For the text-containing cell, return its midpoint in [x, y] coordinate format. 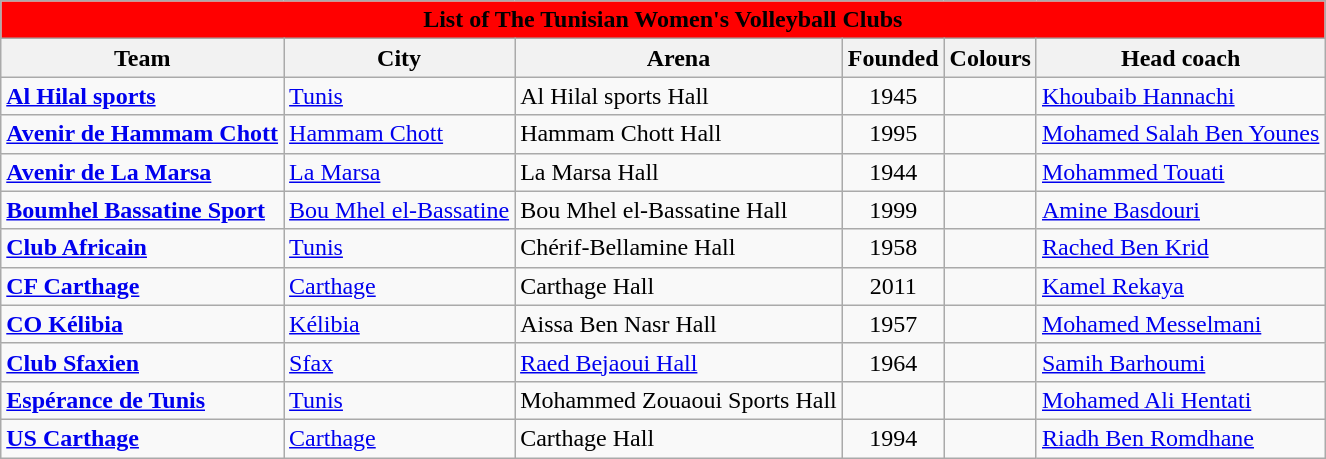
Kélibia [400, 324]
Al Hilal sports [142, 96]
La Marsa [400, 172]
1999 [893, 210]
Amine Basdouri [1180, 210]
Club Africain [142, 248]
Mohammed Zouaoui Sports Hall [679, 400]
Chérif-Bellamine Hall [679, 248]
Colours [990, 58]
1957 [893, 324]
Arena [679, 58]
Hammam Chott [400, 134]
Mohamed Messelmani [1180, 324]
1995 [893, 134]
CF Carthage [142, 286]
1964 [893, 362]
1945 [893, 96]
Espérance de Tunis [142, 400]
Avenir de Hammam Chott [142, 134]
1958 [893, 248]
Boumhel Bassatine Sport [142, 210]
Team [142, 58]
Avenir de La Marsa [142, 172]
Rached Ben Krid [1180, 248]
Founded [893, 58]
Raed Bejaoui Hall [679, 362]
Mohamed Ali Hentati [1180, 400]
Riadh Ben Romdhane [1180, 438]
Club Sfaxien [142, 362]
Hammam Chott Hall [679, 134]
US Carthage [142, 438]
Mohamed Salah Ben Younes [1180, 134]
1994 [893, 438]
City [400, 58]
Aissa Ben Nasr Hall [679, 324]
Samih Barhoumi [1180, 362]
Kamel Rekaya [1180, 286]
Khoubaib Hannachi [1180, 96]
Mohammed Touati [1180, 172]
Al Hilal sports Hall [679, 96]
2011 [893, 286]
Head coach [1180, 58]
1944 [893, 172]
Bou Mhel el-Bassatine Hall [679, 210]
Bou Mhel el-Bassatine [400, 210]
List of The Tunisian Women's Volleyball Clubs [663, 20]
La Marsa Hall [679, 172]
Sfax [400, 362]
CO Kélibia [142, 324]
